Determine the [X, Y] coordinate at the center of the cell enclosing the given text.  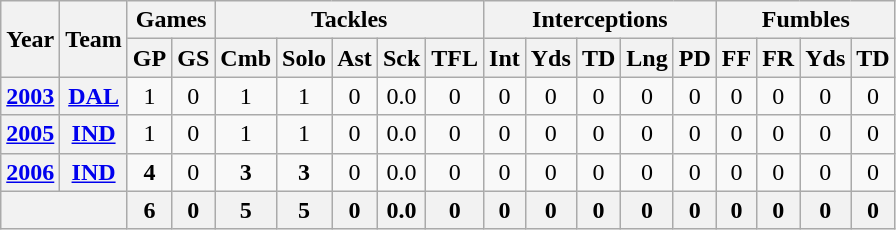
FF [736, 58]
4 [149, 172]
GP [149, 58]
DAL [94, 96]
Ast [355, 58]
Team [94, 39]
Solo [304, 58]
Fumbles [806, 20]
Tackles [350, 20]
2003 [30, 96]
Games [170, 20]
PD [694, 58]
2006 [30, 172]
Lng [647, 58]
Int [505, 58]
Sck [401, 58]
Interceptions [600, 20]
6 [149, 210]
GS [194, 58]
Year [30, 39]
FR [778, 58]
Cmb [246, 58]
TFL [455, 58]
2005 [30, 134]
